Return the [X, Y] coordinate for the center point of the cell that contains the specified text.  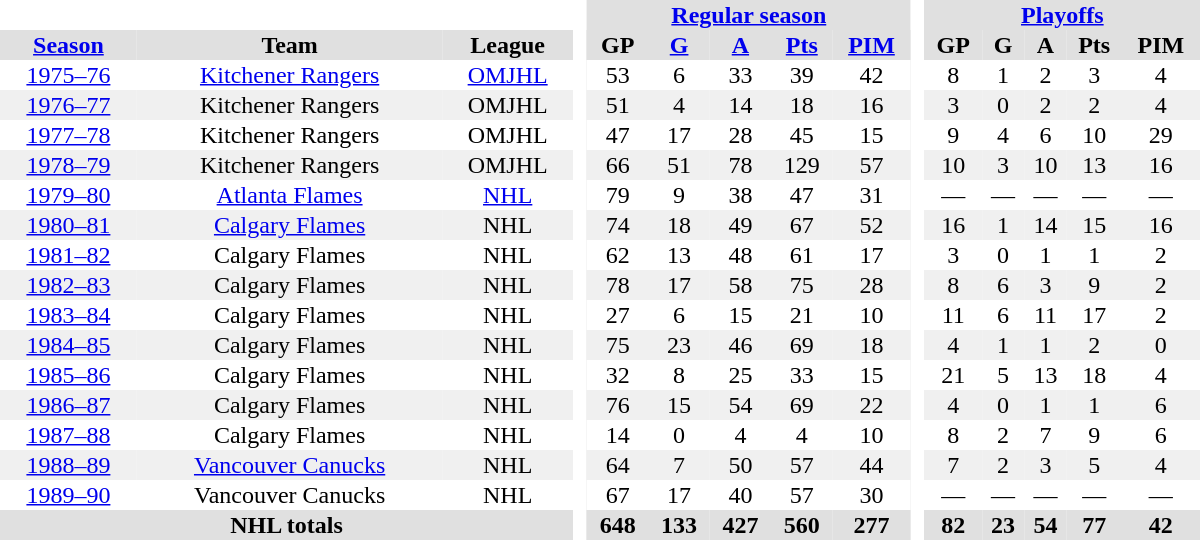
30 [871, 495]
61 [802, 255]
1977–78 [68, 135]
427 [740, 525]
1987–88 [68, 435]
22 [871, 405]
1979–80 [68, 195]
44 [871, 465]
1975–76 [68, 75]
133 [678, 525]
32 [618, 375]
38 [740, 195]
Team [290, 45]
62 [618, 255]
66 [618, 165]
48 [740, 255]
82 [954, 525]
129 [802, 165]
1986–87 [68, 405]
25 [740, 375]
53 [618, 75]
27 [618, 315]
46 [740, 345]
648 [618, 525]
1985–86 [68, 375]
52 [871, 225]
560 [802, 525]
1988–89 [68, 465]
League [508, 45]
1980–81 [68, 225]
Playoffs [1062, 15]
1976–77 [68, 105]
39 [802, 75]
1989–90 [68, 495]
31 [871, 195]
1984–85 [68, 345]
NHL totals [286, 525]
Regular season [748, 15]
1982–83 [68, 285]
58 [740, 285]
77 [1094, 525]
277 [871, 525]
74 [618, 225]
29 [1161, 135]
40 [740, 495]
1978–79 [68, 165]
76 [618, 405]
79 [618, 195]
49 [740, 225]
45 [802, 135]
64 [618, 465]
Season [68, 45]
Atlanta Flames [290, 195]
1981–82 [68, 255]
1983–84 [68, 315]
50 [740, 465]
